For the text-containing cell, return its midpoint in (x, y) coordinate format. 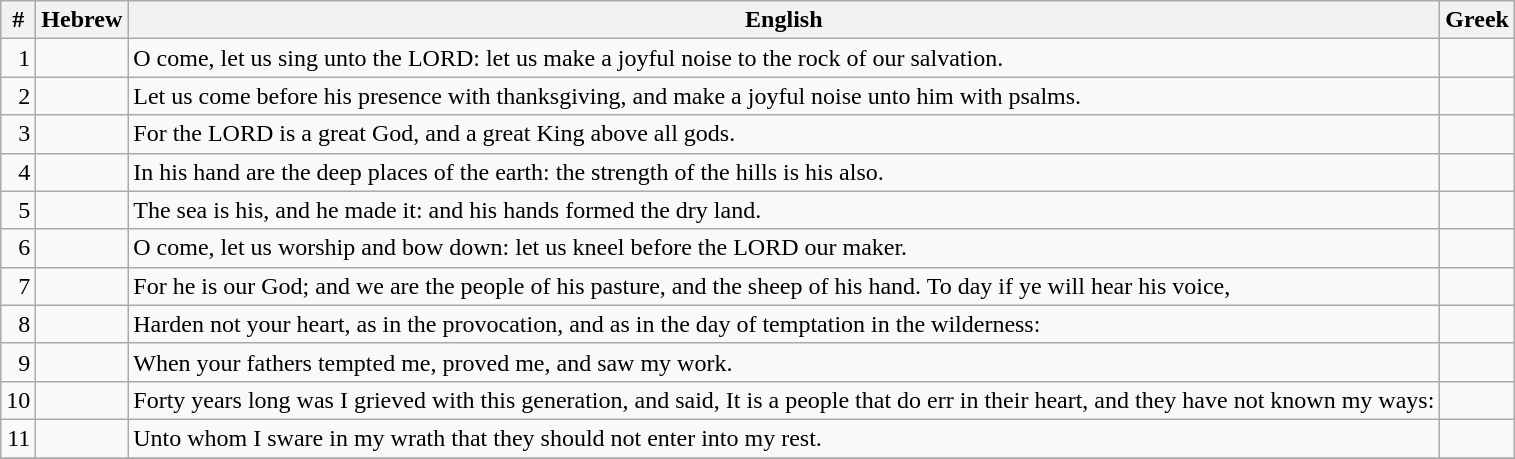
1 (18, 58)
O come, let us worship and bow down: let us kneel before the LORD our maker. (784, 248)
9 (18, 362)
O come, let us sing unto the LORD: let us make a joyful noise to the rock of our salvation. (784, 58)
English (784, 20)
Hebrew (82, 20)
When your fathers tempted me, proved me, and saw my work. (784, 362)
8 (18, 324)
6 (18, 248)
Greek (1478, 20)
10 (18, 400)
# (18, 20)
7 (18, 286)
In his hand are the deep places of the earth: the strength of the hills is his also. (784, 172)
3 (18, 134)
2 (18, 96)
Forty years long was I grieved with this generation, and said, It is a people that do err in their heart, and they have not known my ways: (784, 400)
Harden not your heart, as in the provocation, and as in the day of temptation in the wilderness: (784, 324)
The sea is his, and he made it: and his hands formed the dry land. (784, 210)
For he is our God; and we are the people of his pasture, and the sheep of his hand. To day if ye will hear his voice, (784, 286)
Unto whom I sware in my wrath that they should not enter into my rest. (784, 438)
For the LORD is a great God, and a great King above all gods. (784, 134)
Let us come before his presence with thanksgiving, and make a joyful noise unto him with psalms. (784, 96)
4 (18, 172)
5 (18, 210)
11 (18, 438)
